Locate the cell with the specified text and output its [X, Y] center coordinate. 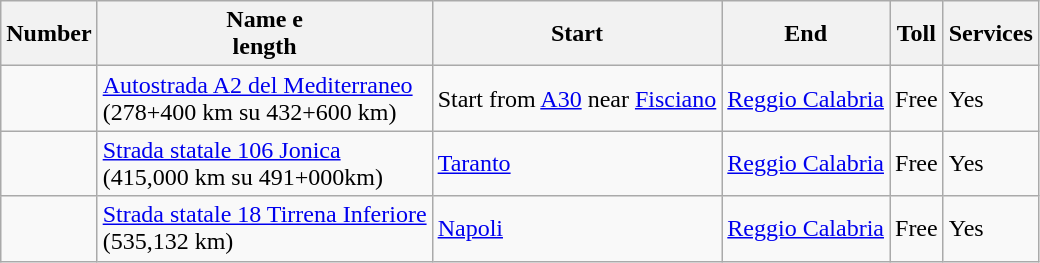
Napoli [577, 228]
Strada statale 106 Jonica(415,000 km su 491+000km) [264, 164]
Taranto [577, 164]
Number [49, 34]
End [806, 34]
Strada statale 18 Tirrena Inferiore(535,132 km) [264, 228]
Services [990, 34]
Autostrada A2 del Mediterraneo(278+400 km su 432+600 km) [264, 98]
Start from A30 near Fisciano [577, 98]
Toll [917, 34]
Start [577, 34]
Name elength [264, 34]
